From the cell containing the given text, extract its center point as [X, Y] coordinate. 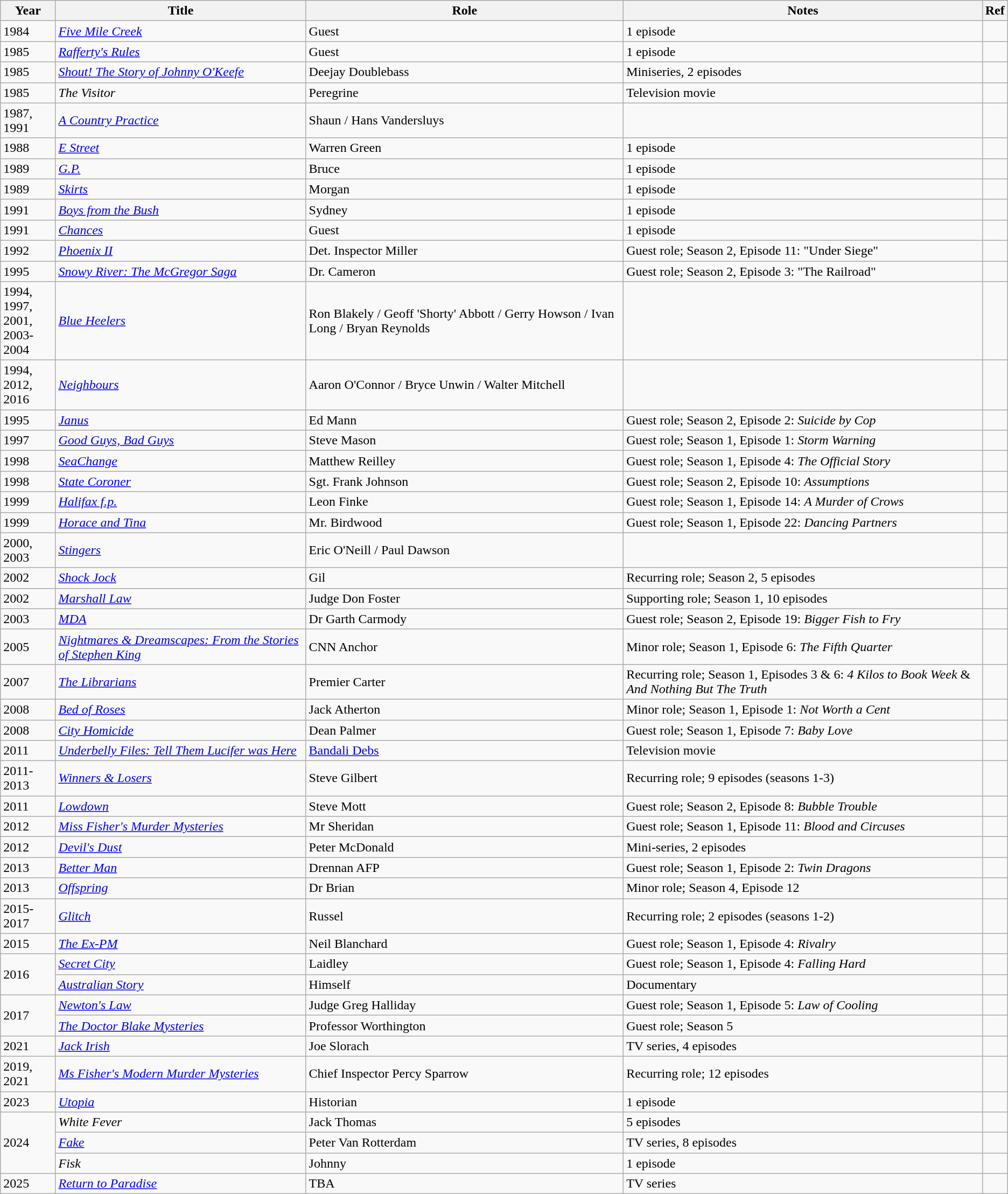
White Fever [181, 1122]
2011-2013 [28, 779]
2023 [28, 1101]
Shock Jock [181, 578]
Notes [803, 11]
1988 [28, 148]
Blue Heelers [181, 321]
Underbelly Files: Tell Them Lucifer was Here [181, 751]
Minor role; Season 1, Episode 6: The Fifth Quarter [803, 646]
Recurring role; 9 episodes (seasons 1-3) [803, 779]
2017 [28, 1015]
Jack Thomas [465, 1122]
Five Mile Creek [181, 31]
Judge Don Foster [465, 598]
Minor role; Season 1, Episode 1: Not Worth a Cent [803, 709]
1994,1997,2001,2003-2004 [28, 321]
Guest role; Season 1, Episode 7: Baby Love [803, 730]
Minor role; Season 4, Episode 12 [803, 888]
2015-2017 [28, 916]
The Visitor [181, 93]
The Doctor Blake Mysteries [181, 1025]
2021 [28, 1046]
Gil [465, 578]
Johnny [465, 1163]
Supporting role; Season 1, 10 episodes [803, 598]
Premier Carter [465, 682]
Documentary [803, 984]
Peregrine [465, 93]
The Ex-PM [181, 944]
Russel [465, 916]
Guest role; Season 1, Episode 4: Rivalry [803, 944]
Ref [995, 11]
Joe Slorach [465, 1046]
1997 [28, 441]
A Country Practice [181, 121]
Ms Fisher's Modern Murder Mysteries [181, 1074]
Guest role; Season 1, Episode 2: Twin Dragons [803, 868]
Jack Irish [181, 1046]
Guest role; Season 2, Episode 11: "Under Siege" [803, 250]
Sydney [465, 210]
Warren Green [465, 148]
Guest role; Season 2, Episode 2: Suicide by Cop [803, 420]
CNN Anchor [465, 646]
2005 [28, 646]
Drennan AFP [465, 868]
Nightmares & Dreamscapes: From the Stories of Stephen King [181, 646]
2015 [28, 944]
Peter Van Rotterdam [465, 1143]
1987,1991 [28, 121]
Fake [181, 1143]
Horace and Tina [181, 522]
Glitch [181, 916]
Lowdown [181, 806]
Marshall Law [181, 598]
Sgt. Frank Johnson [465, 481]
TV series [803, 1184]
Miniseries, 2 episodes [803, 72]
MDA [181, 619]
Miss Fisher's Murder Mysteries [181, 827]
Eric O'Neill / Paul Dawson [465, 550]
Bed of Roses [181, 709]
Year [28, 11]
Dr. Cameron [465, 271]
Professor Worthington [465, 1025]
State Coroner [181, 481]
Guest role; Season 2, Episode 3: "The Railroad" [803, 271]
Utopia [181, 1101]
Mr. Birdwood [465, 522]
Dean Palmer [465, 730]
TV series, 4 episodes [803, 1046]
Phoenix II [181, 250]
Guest role; Season 5 [803, 1025]
Better Man [181, 868]
Shout! The Story of Johnny O'Keefe [181, 72]
Peter McDonald [465, 847]
Good Guys, Bad Guys [181, 441]
Title [181, 11]
Dr Garth Carmody [465, 619]
Bandali Debs [465, 751]
Ron Blakely / Geoff 'Shorty' Abbott / Gerry Howson / Ivan Long / Bryan Reynolds [465, 321]
2019, 2021 [28, 1074]
Mr Sheridan [465, 827]
Deejay Doublebass [465, 72]
Recurring role; Season 2, 5 episodes [803, 578]
Winners & Losers [181, 779]
Newton's Law [181, 1005]
Guest role; Season 1, Episode 5: Law of Cooling [803, 1005]
Steve Mason [465, 441]
Guest role; Season 1, Episode 14: A Murder of Crows [803, 502]
2016 [28, 974]
5 episodes [803, 1122]
2003 [28, 619]
City Homicide [181, 730]
Himself [465, 984]
Dr Brian [465, 888]
Rafferty's Rules [181, 52]
2024 [28, 1143]
Det. Inspector Miller [465, 250]
Halifax f.p. [181, 502]
Snowy River: The McGregor Saga [181, 271]
Morgan [465, 189]
Historian [465, 1101]
Guest role; Season 1, Episode 1: Storm Warning [803, 441]
Laidley [465, 964]
Janus [181, 420]
1984 [28, 31]
Recurring role; 12 episodes [803, 1074]
Neil Blanchard [465, 944]
Recurring role; Season 1, Episodes 3 & 6: 4 Kilos to Book Week & And Nothing But The Truth [803, 682]
Offspring [181, 888]
2025 [28, 1184]
Secret City [181, 964]
Mini-series, 2 episodes [803, 847]
G.P. [181, 169]
Guest role; Season 1, Episode 22: Dancing Partners [803, 522]
Jack Atherton [465, 709]
Bruce [465, 169]
Matthew Reilley [465, 461]
Aaron O'Connor / Bryce Unwin / Walter Mitchell [465, 385]
Leon Finke [465, 502]
E Street [181, 148]
Steve Gilbert [465, 779]
The Librarians [181, 682]
1992 [28, 250]
TBA [465, 1184]
Recurring role; 2 episodes (seasons 1-2) [803, 916]
Guest role; Season 1, Episode 11: Blood and Circuses [803, 827]
Guest role; Season 2, Episode 10: Assumptions [803, 481]
SeaChange [181, 461]
Judge Greg Halliday [465, 1005]
Guest role; Season 1, Episode 4: Falling Hard [803, 964]
Neighbours [181, 385]
Devil's Dust [181, 847]
Chances [181, 230]
Steve Mott [465, 806]
Return to Paradise [181, 1184]
TV series, 8 episodes [803, 1143]
Australian Story [181, 984]
2000,2003 [28, 550]
1994,2012,2016 [28, 385]
Skirts [181, 189]
Guest role; Season 1, Episode 4: The Official Story [803, 461]
Stingers [181, 550]
2007 [28, 682]
Fisk [181, 1163]
Chief Inspector Percy Sparrow [465, 1074]
Role [465, 11]
Guest role; Season 2, Episode 8: Bubble Trouble [803, 806]
Ed Mann [465, 420]
Boys from the Bush [181, 210]
Guest role; Season 2, Episode 19: Bigger Fish to Fry [803, 619]
Shaun / Hans Vandersluys [465, 121]
